Return the [X, Y] coordinate for the center point of the cell that contains the specified text.  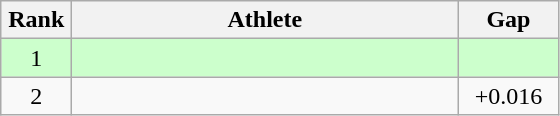
2 [36, 96]
1 [36, 58]
Athlete [265, 20]
Gap [508, 20]
Rank [36, 20]
+0.016 [508, 96]
